Search for the cell housing the specified text and yield its (x, y) center coordinate. 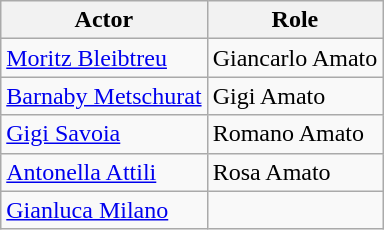
Romano Amato (295, 134)
Gigi Amato (295, 96)
Gianluca Milano (104, 210)
Role (295, 20)
Actor (104, 20)
Moritz Bleibtreu (104, 58)
Antonella Attili (104, 172)
Barnaby Metschurat (104, 96)
Rosa Amato (295, 172)
Gigi Savoia (104, 134)
Giancarlo Amato (295, 58)
